Extract the [X, Y] coordinate from the center of the cell holding the provided text.  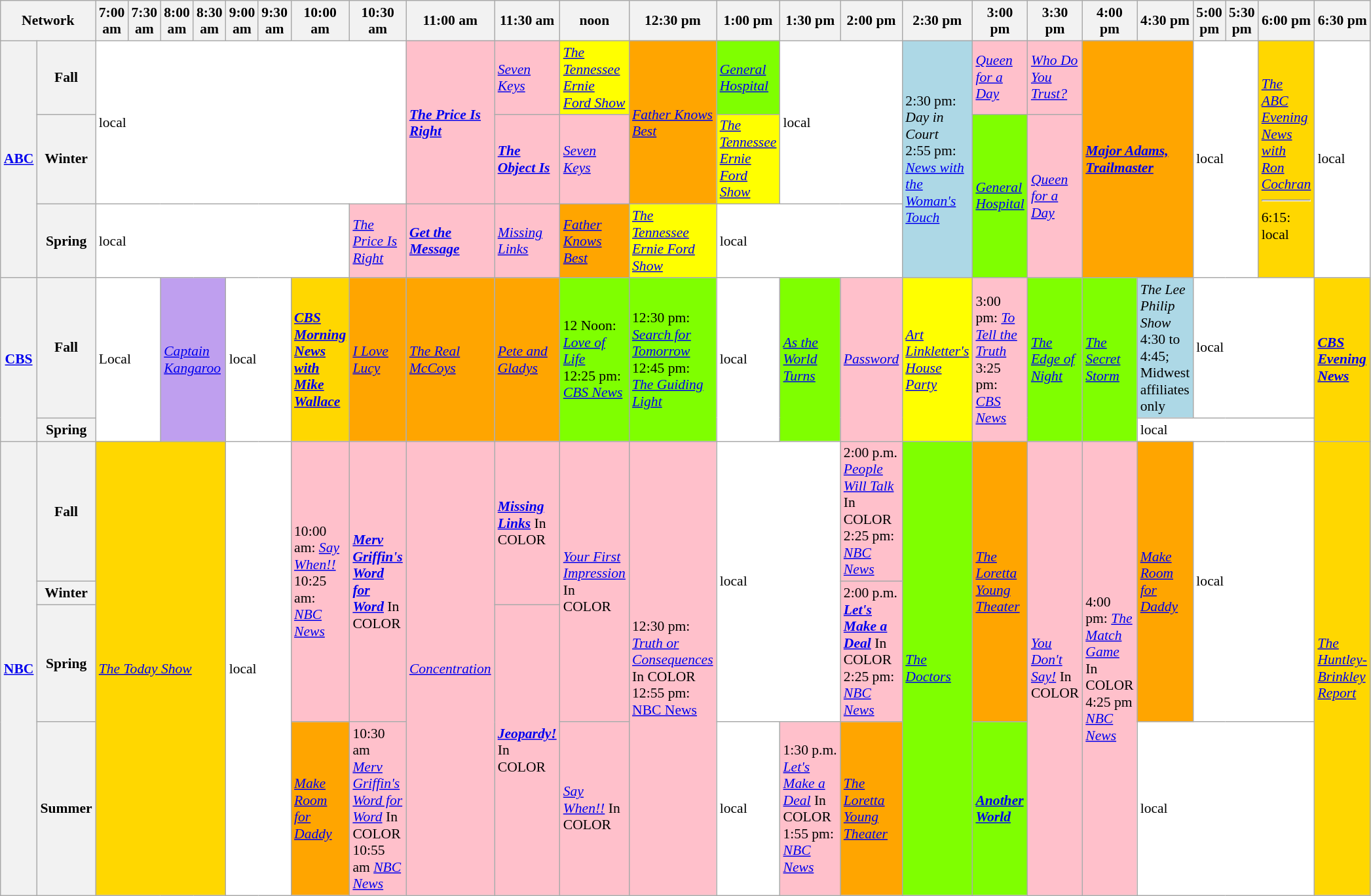
10:30 am Merv Griffin's Word for Word In COLOR10:55 am NBC News [377, 808]
6:00 pm [1286, 21]
5:30 pm [1242, 21]
ABC [19, 159]
7:00 am [112, 21]
3:00 pm [1000, 21]
The Edge of Night [1055, 360]
Missing Links [527, 241]
1:30 p.m. Let's Make a Deal In COLOR1:55 pm: NBC News [810, 808]
3:30 pm [1055, 21]
Who Do You Trust? [1055, 77]
noon [595, 21]
The Lee Philip Show 4:30 to 4:45; Midwest affiliates only [1165, 348]
Merv Griffin's Word for Word In COLOR [377, 582]
Jeopardy! In COLOR [527, 751]
2:00 p.m. Let's Make a Deal In COLOR2:25 pm: NBC News [871, 652]
7:30 am [144, 21]
Local [128, 360]
2:30 pm [937, 21]
10:00 am [320, 21]
11:00 am [451, 21]
The Object Is [527, 159]
9:00 am [242, 21]
8:30 am [210, 21]
Get the Message [451, 241]
Say When!! In COLOR [595, 808]
9:30 am [274, 21]
12:30 pm: Truth or Consequences In COLOR12:55 pm: NBC News [673, 668]
CBS [19, 360]
NBC [19, 668]
2:00 pm [871, 21]
The Secret Storm [1110, 360]
10:00 am: Say When!!10:25 am: NBC News [320, 582]
11:30 am [527, 21]
Missing Links In COLOR [527, 523]
10:30 am [377, 21]
12:30 pm [673, 21]
4:30 pm [1165, 21]
The Today Show [161, 668]
Art Linkletter's House Party [937, 360]
The Huntley-Brinkley Report [1342, 668]
Password [871, 360]
I Love Lucy [377, 360]
8:00 am [177, 21]
CBS Evening News [1342, 360]
As the World Turns [810, 360]
You Don't Say! In COLOR [1055, 668]
4:00 pm [1110, 21]
2:30 pm: Day in Court2:55 pm: News with the Woman's Touch [937, 159]
5:00 pm [1209, 21]
1:30 pm [810, 21]
Major Adams, Trailmaster [1137, 159]
1:00 pm [748, 21]
4:00 pm: The Match Game In COLOR4:25 pm NBC News [1110, 668]
6:30 pm [1342, 21]
The Real McCoys [451, 360]
The ABC Evening News with Ron Cochran6:15: local [1286, 159]
3:00 pm: To Tell the Truth3:25 pm: CBS News [1000, 360]
Pete and Gladys [527, 360]
Captain Kangaroo [193, 360]
12:30 pm: Search for Tomorrow12:45 pm: The Guiding Light [673, 360]
Concentration [451, 668]
Network [48, 21]
Another World [1000, 808]
Your First Impression In COLOR [595, 582]
The Doctors [937, 668]
12 Noon: Love of Life12:25 pm: CBS News [595, 360]
Summer [66, 808]
2:00 p.m. People Will Talk In COLOR2:25 pm: NBC News [871, 512]
CBS Morning News with Mike Wallace [320, 360]
